Identify which cell holds the provided text, then report its [X, Y] central coordinate. 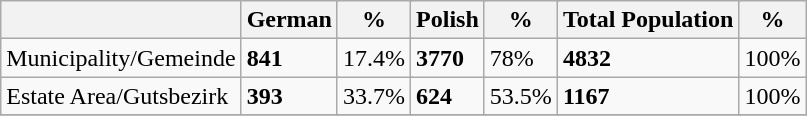
393 [289, 96]
Municipality/Gemeinde [121, 58]
53.5% [520, 96]
78% [520, 58]
841 [289, 58]
3770 [448, 58]
Estate Area/Gutsbezirk [121, 96]
German [289, 20]
Total Population [648, 20]
624 [448, 96]
4832 [648, 58]
17.4% [374, 58]
Polish [448, 20]
1167 [648, 96]
33.7% [374, 96]
